Identify which cell holds the provided text, then report its (X, Y) central coordinate. 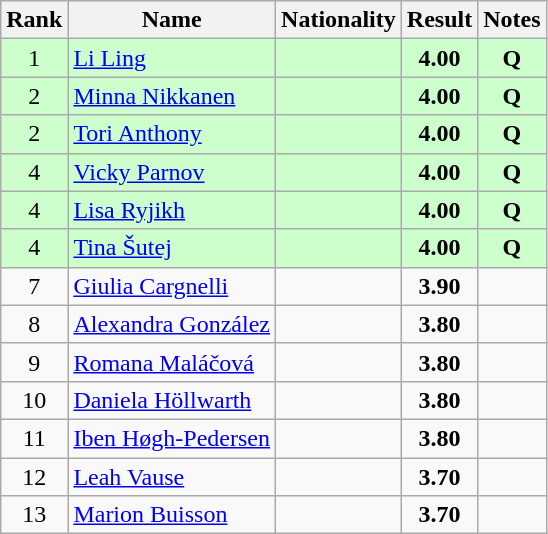
Alexandra González (172, 324)
Rank (34, 20)
Giulia Cargnelli (172, 286)
Marion Buisson (172, 515)
Lisa Ryjikh (172, 210)
12 (34, 477)
8 (34, 324)
Result (439, 20)
9 (34, 362)
Name (172, 20)
Daniela Höllwarth (172, 400)
Romana Maláčová (172, 362)
Nationality (339, 20)
Leah Vause (172, 477)
Notes (512, 20)
7 (34, 286)
10 (34, 400)
Tina Šutej (172, 248)
Vicky Parnov (172, 172)
Li Ling (172, 58)
Iben Høgh-Pedersen (172, 438)
Tori Anthony (172, 134)
Minna Nikkanen (172, 96)
13 (34, 515)
1 (34, 58)
3.90 (439, 286)
11 (34, 438)
